Identify which cell holds the provided text, then report its [x, y] central coordinate. 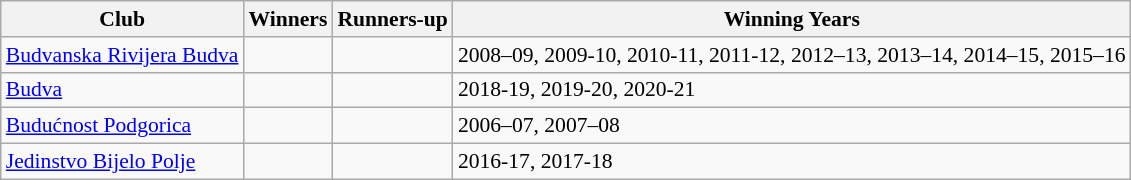
Budva [122, 90]
2008–09, 2009-10, 2010-11, 2011-12, 2012–13, 2013–14, 2014–15, 2015–16 [792, 55]
Runners-up [392, 19]
Winning Years [792, 19]
Jedinstvo Bijelo Polje [122, 162]
2016-17, 2017-18 [792, 162]
2018-19, 2019-20, 2020-21 [792, 90]
Budvanska Rivijera Budva [122, 55]
Budućnost Podgorica [122, 126]
Winners [288, 19]
Club [122, 19]
2006–07, 2007–08 [792, 126]
